Extract the (x, y) coordinate from the center of the cell holding the provided text.  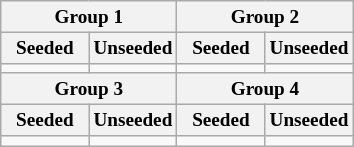
Group 4 (265, 89)
Group 2 (265, 17)
Group 1 (89, 17)
Group 3 (89, 89)
